Scan for the cell matching the given text and deliver its (x, y) coordinate at center. 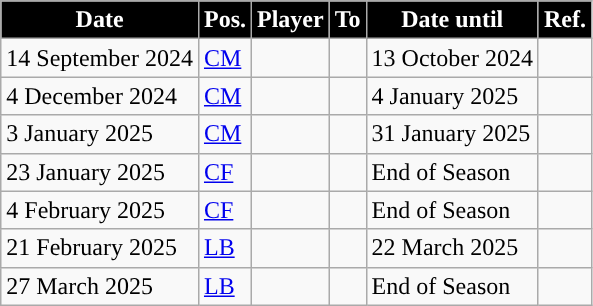
23 January 2025 (100, 172)
3 January 2025 (100, 134)
Date until (452, 20)
14 September 2024 (100, 58)
Pos. (224, 20)
4 December 2024 (100, 96)
13 October 2024 (452, 58)
27 March 2025 (100, 286)
To (348, 20)
31 January 2025 (452, 134)
22 March 2025 (452, 248)
Ref. (564, 20)
Player (291, 20)
4 February 2025 (100, 210)
4 January 2025 (452, 96)
Date (100, 20)
21 February 2025 (100, 248)
